Identify which cell holds the provided text, then report its [X, Y] central coordinate. 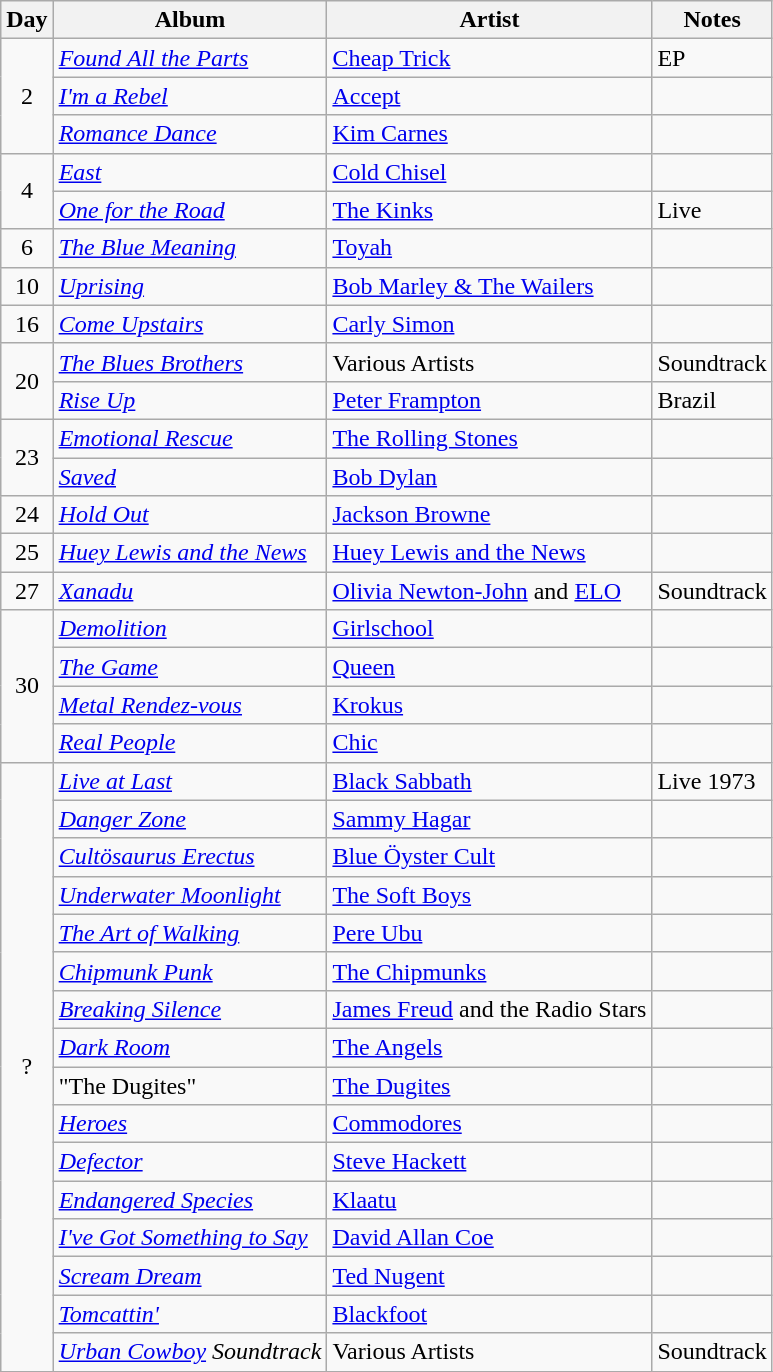
I'm a Rebel [190, 96]
Defector [190, 1162]
Live [712, 210]
Live at Last [190, 781]
Cold Chisel [490, 172]
Saved [190, 477]
East [190, 172]
Brazil [712, 400]
Peter Frampton [490, 400]
The Blues Brothers [190, 362]
One for the Road [190, 210]
Found All the Parts [190, 58]
Day [27, 20]
Blue Öyster Cult [490, 857]
Real People [190, 743]
Olivia Newton-John and ELO [490, 591]
27 [27, 591]
Endangered Species [190, 1200]
The Dugites [490, 1085]
Emotional Rescue [190, 438]
Chic [490, 743]
Demolition [190, 629]
Cheap Trick [490, 58]
Come Upstairs [190, 324]
Klaatu [490, 1200]
Breaking Silence [190, 1009]
? [27, 1066]
Girlschool [490, 629]
The Soft Boys [490, 895]
The Blue Meaning [190, 248]
Live 1973 [712, 781]
Accept [490, 96]
Kim Carnes [490, 134]
4 [27, 191]
Black Sabbath [490, 781]
2 [27, 96]
The Rolling Stones [490, 438]
The Angels [490, 1047]
Heroes [190, 1124]
Chipmunk Punk [190, 971]
Steve Hackett [490, 1162]
Carly Simon [490, 324]
Pere Ubu [490, 933]
Tomcattin' [190, 1314]
Blackfoot [490, 1314]
Krokus [490, 705]
Artist [490, 20]
The Art of Walking [190, 933]
25 [27, 553]
Urban Cowboy Soundtrack [190, 1352]
Dark Room [190, 1047]
Underwater Moonlight [190, 895]
Cultösaurus Erectus [190, 857]
Scream Dream [190, 1276]
24 [27, 515]
Rise Up [190, 400]
20 [27, 381]
Sammy Hagar [490, 819]
Hold Out [190, 515]
EP [712, 58]
David Allan Coe [490, 1238]
16 [27, 324]
Xanadu [190, 591]
The Game [190, 667]
10 [27, 286]
Uprising [190, 286]
6 [27, 248]
Danger Zone [190, 819]
23 [27, 457]
"The Dugites" [190, 1085]
Ted Nugent [490, 1276]
The Kinks [490, 210]
Romance Dance [190, 134]
Notes [712, 20]
James Freud and the Radio Stars [490, 1009]
Album [190, 20]
Bob Marley & The Wailers [490, 286]
I've Got Something to Say [190, 1238]
Jackson Browne [490, 515]
30 [27, 686]
Bob Dylan [490, 477]
Commodores [490, 1124]
Toyah [490, 248]
The Chipmunks [490, 971]
Queen [490, 667]
Metal Rendez-vous [190, 705]
